From the cell containing the given text, extract its center point as (X, Y) coordinate. 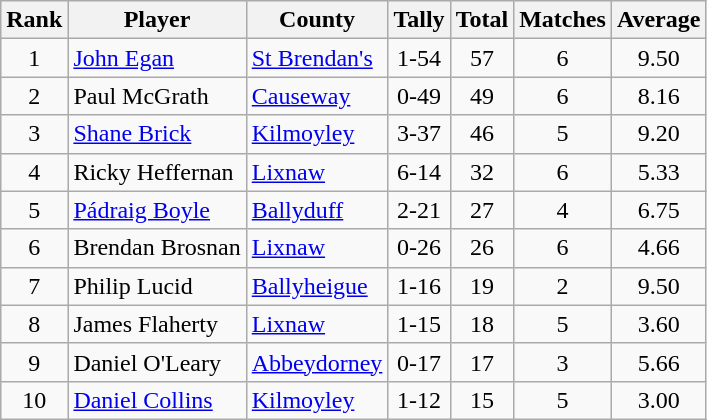
15 (482, 400)
26 (482, 248)
57 (482, 58)
18 (482, 324)
17 (482, 362)
2-21 (419, 210)
19 (482, 286)
3-37 (419, 134)
Causeway (317, 96)
Matches (563, 20)
1-15 (419, 324)
Daniel Collins (157, 400)
6.75 (658, 210)
Total (482, 20)
Player (157, 20)
8 (34, 324)
Paul McGrath (157, 96)
3.00 (658, 400)
6-14 (419, 172)
Daniel O'Leary (157, 362)
46 (482, 134)
Shane Brick (157, 134)
Tally (419, 20)
1-12 (419, 400)
Abbeydorney (317, 362)
St Brendan's (317, 58)
Brendan Brosnan (157, 248)
5.33 (658, 172)
Ricky Heffernan (157, 172)
32 (482, 172)
James Flaherty (157, 324)
Ballyheigue (317, 286)
0-49 (419, 96)
County (317, 20)
4.66 (658, 248)
Ballyduff (317, 210)
Average (658, 20)
Philip Lucid (157, 286)
Rank (34, 20)
Pádraig Boyle (157, 210)
7 (34, 286)
9.20 (658, 134)
9 (34, 362)
5.66 (658, 362)
0-26 (419, 248)
27 (482, 210)
3.60 (658, 324)
1-16 (419, 286)
1-54 (419, 58)
49 (482, 96)
1 (34, 58)
John Egan (157, 58)
10 (34, 400)
0-17 (419, 362)
8.16 (658, 96)
